Scan for the cell matching the given text and deliver its (X, Y) coordinate at center. 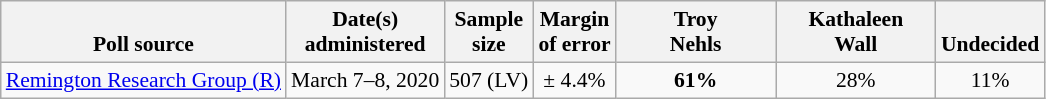
Remington Research Group (R) (144, 80)
TroyNehls (696, 32)
Date(s)administered (365, 32)
Undecided (990, 32)
Marginof error (574, 32)
March 7–8, 2020 (365, 80)
KathaleenWall (856, 32)
Samplesize (488, 32)
11% (990, 80)
28% (856, 80)
61% (696, 80)
Poll source (144, 32)
± 4.4% (574, 80)
507 (LV) (488, 80)
